Capture the cell that displays the provided text and extract its [x, y] central coordinate. 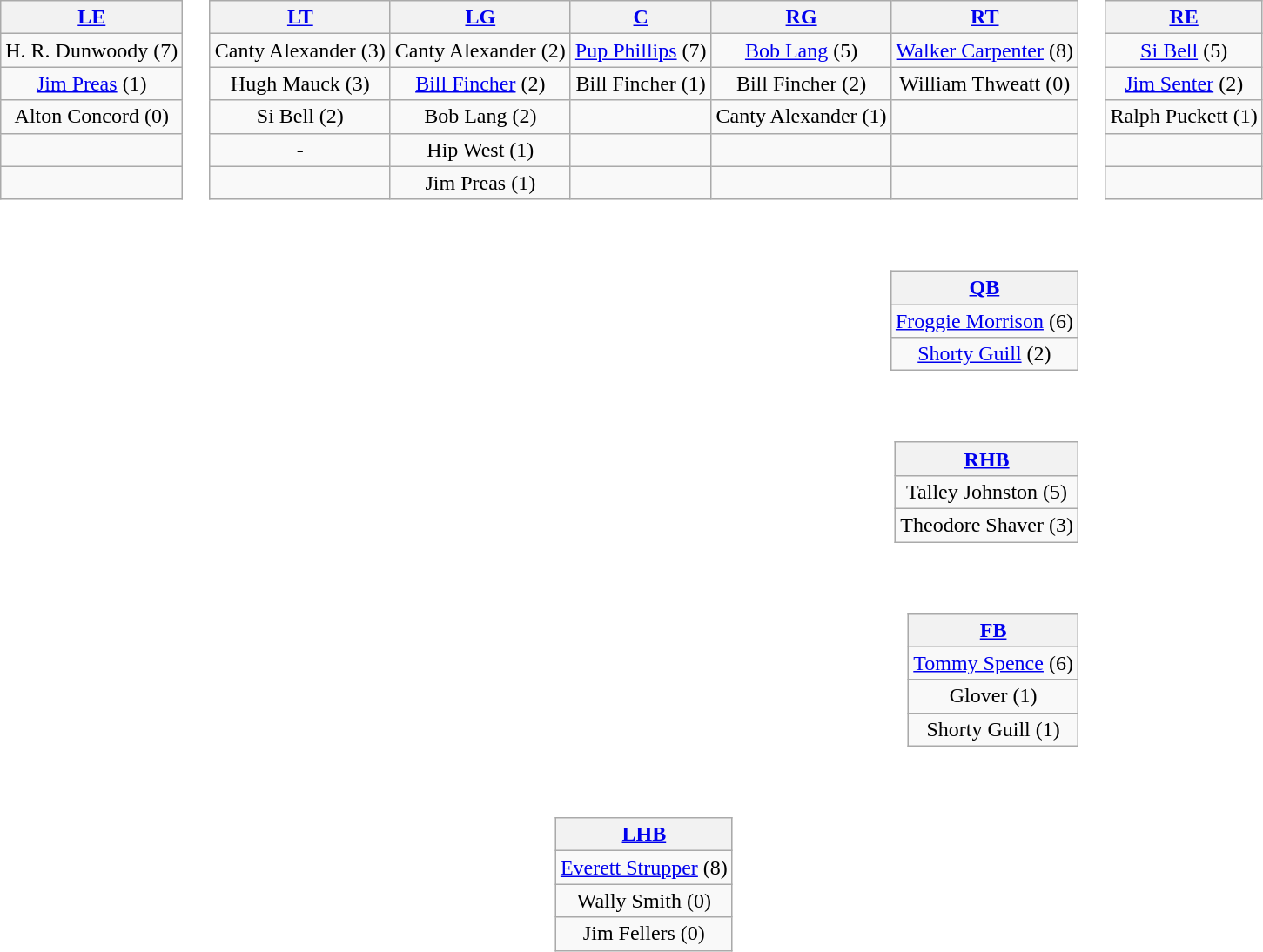
C [641, 17]
Alton Concord (0) [92, 117]
Theodore Shaver (3) [987, 525]
RHB Talley Johnston (5) Theodore Shaver (3) [655, 480]
LT [299, 17]
RE [1184, 17]
FB Tommy Spence (6) Glover (1) Shorty Guill (1) [655, 668]
Wally Smith (0) [644, 901]
Si Bell (2) [299, 117]
QB [984, 288]
Hugh Mauck (3) [299, 84]
Bob Lang (2) [480, 117]
Canty Alexander (3) [299, 50]
Canty Alexander (1) [801, 117]
- [299, 150]
Bill Fincher (1) [641, 84]
Hip West (1) [480, 150]
Everett Strupper (8) [644, 868]
Jim Senter (2) [1184, 84]
FB [994, 630]
Froggie Morrison (6) [984, 321]
RT [984, 17]
Walker Carpenter (8) [984, 50]
Shorty Guill (2) [984, 354]
Si Bell (5) [1184, 50]
Bob Lang (5) [801, 50]
Shorty Guill (1) [994, 729]
Talley Johnston (5) [987, 492]
Glover (1) [994, 696]
QB Froggie Morrison (6) Shorty Guill (2) [655, 309]
LG [480, 17]
William Thweatt (0) [984, 84]
RG [801, 17]
Pup Phillips (7) [641, 50]
Canty Alexander (2) [480, 50]
Tommy Spence (6) [994, 663]
Jim Fellers (0) [644, 934]
Ralph Puckett (1) [1184, 117]
H. R. Dunwoody (7) [92, 50]
LHB [644, 835]
LE [92, 17]
RHB [987, 459]
